Provide the [X, Y] coordinate of the cell's center where the given text is located.  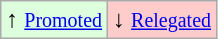
↓ Relegated [162, 20]
↑ Promoted [54, 20]
